Search for the cell housing the specified text and yield its (X, Y) center coordinate. 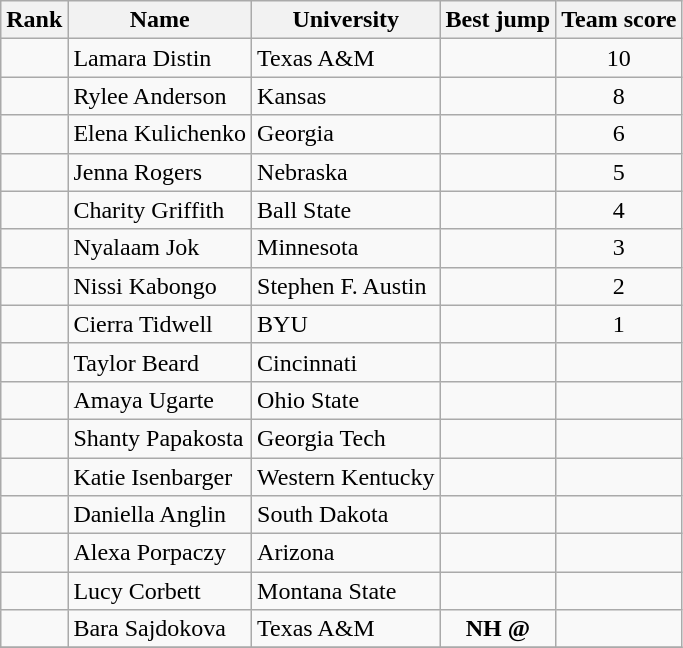
Lamara Distin (160, 58)
Ohio State (346, 400)
Arizona (346, 553)
Western Kentucky (346, 477)
6 (619, 134)
Taylor Beard (160, 362)
Amaya Ugarte (160, 400)
Georgia (346, 134)
Bara Sajdokova (160, 629)
8 (619, 96)
Alexa Porpaczy (160, 553)
Jenna Rogers (160, 172)
Katie Isenbarger (160, 477)
Minnesota (346, 248)
Kansas (346, 96)
Team score (619, 20)
Elena Kulichenko (160, 134)
BYU (346, 324)
Nissi Kabongo (160, 286)
Name (160, 20)
University (346, 20)
Montana State (346, 591)
Lucy Corbett (160, 591)
Daniella Anglin (160, 515)
Ball State (346, 210)
1 (619, 324)
Shanty Papakosta (160, 438)
10 (619, 58)
Cincinnati (346, 362)
Rylee Anderson (160, 96)
Rank (34, 20)
Cierra Tidwell (160, 324)
3 (619, 248)
Georgia Tech (346, 438)
2 (619, 286)
Stephen F. Austin (346, 286)
NH @ (498, 629)
4 (619, 210)
Charity Griffith (160, 210)
Nebraska (346, 172)
Nyalaam Jok (160, 248)
5 (619, 172)
South Dakota (346, 515)
Best jump (498, 20)
